Return (X, Y) of the center of cell containing provided text 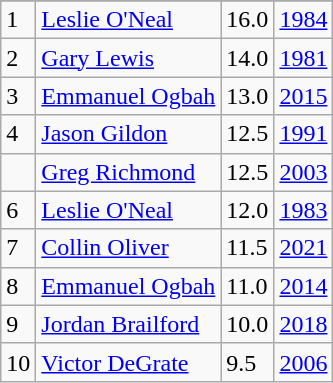
10.0 (248, 324)
4 (18, 134)
1991 (304, 134)
2014 (304, 286)
Jordan Brailford (128, 324)
12.0 (248, 210)
9 (18, 324)
11.5 (248, 248)
2021 (304, 248)
1 (18, 20)
2003 (304, 172)
16.0 (248, 20)
1981 (304, 58)
11.0 (248, 286)
7 (18, 248)
2018 (304, 324)
14.0 (248, 58)
9.5 (248, 362)
1983 (304, 210)
8 (18, 286)
10 (18, 362)
3 (18, 96)
1984 (304, 20)
2006 (304, 362)
Victor DeGrate (128, 362)
13.0 (248, 96)
Jason Gildon (128, 134)
Gary Lewis (128, 58)
2 (18, 58)
Collin Oliver (128, 248)
Greg Richmond (128, 172)
6 (18, 210)
2015 (304, 96)
